For the text-containing cell, return its midpoint in [X, Y] coordinate format. 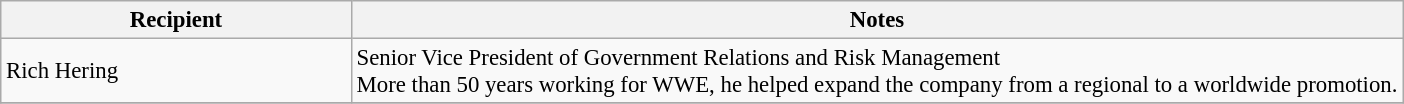
Rich Hering [176, 72]
Recipient [176, 20]
Notes [877, 20]
